Identify which cell holds the provided text, then report its (X, Y) central coordinate. 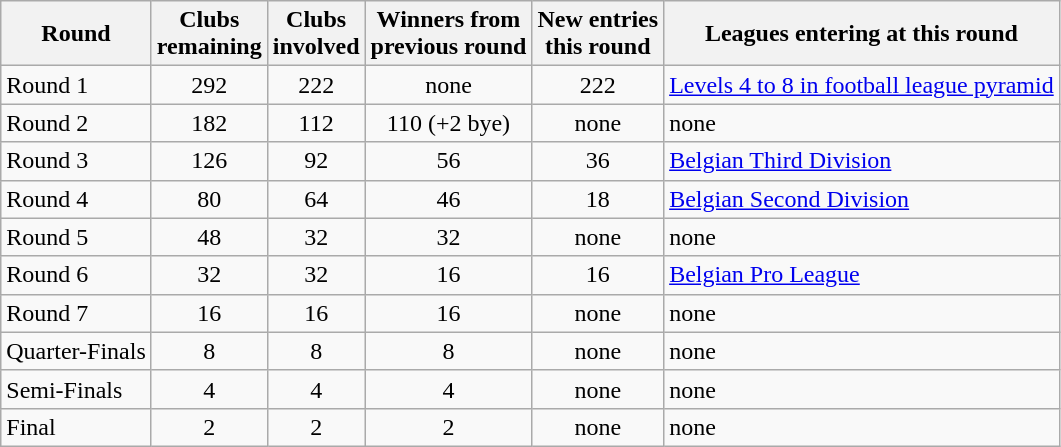
Round 1 (76, 85)
Belgian Pro League (862, 275)
48 (209, 237)
112 (316, 123)
Clubsinvolved (316, 34)
64 (316, 199)
Semi-Finals (76, 389)
18 (598, 199)
Round 2 (76, 123)
Round 3 (76, 161)
Belgian Second Division (862, 199)
Round 6 (76, 275)
56 (448, 161)
Final (76, 427)
Winners fromprevious round (448, 34)
80 (209, 199)
46 (448, 199)
Round (76, 34)
New entriesthis round (598, 34)
92 (316, 161)
110 (+2 bye) (448, 123)
292 (209, 85)
126 (209, 161)
182 (209, 123)
Quarter-Finals (76, 351)
Round 4 (76, 199)
Round 5 (76, 237)
Levels 4 to 8 in football league pyramid (862, 85)
Belgian Third Division (862, 161)
Round 7 (76, 313)
36 (598, 161)
Leagues entering at this round (862, 34)
Clubsremaining (209, 34)
